Output the [x, y] coordinate of the center of the cell containing the given text.  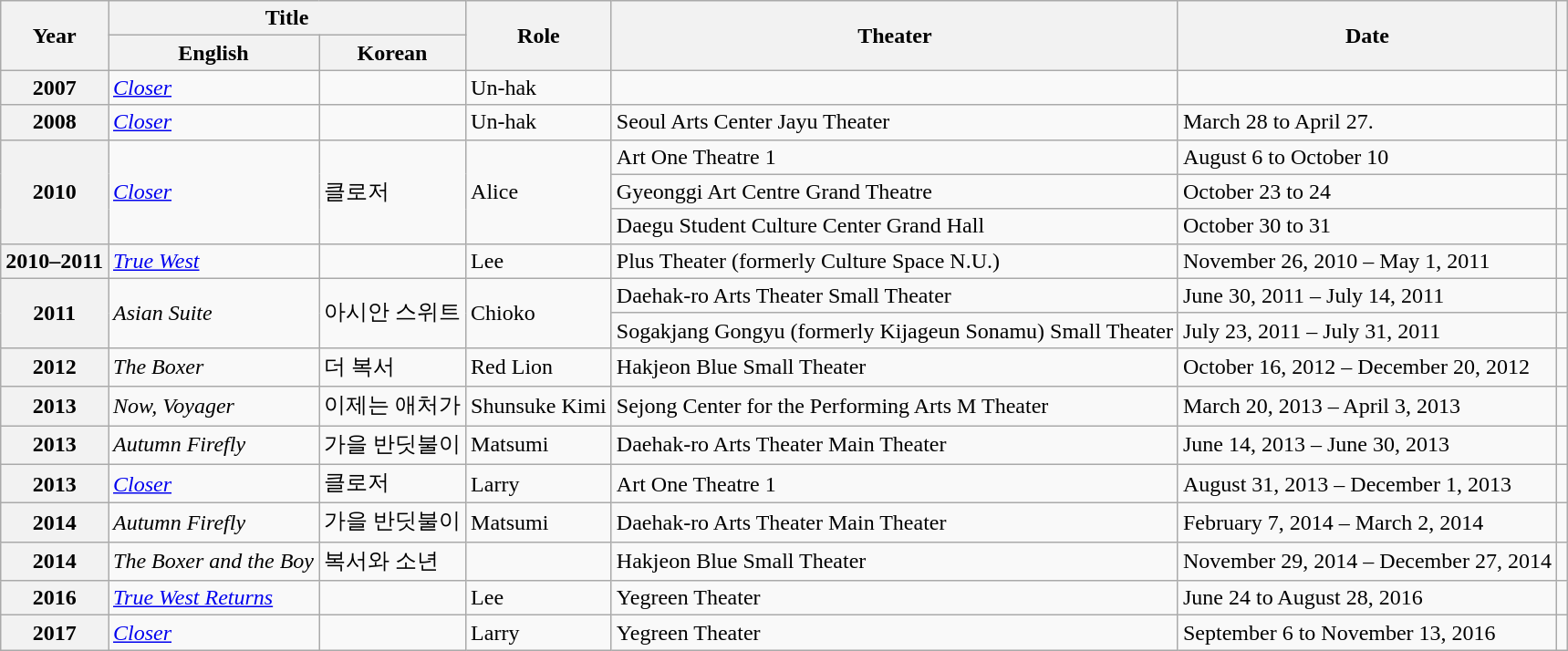
The Boxer and the Boy [213, 562]
June 14, 2013 – June 30, 2013 [1366, 445]
2008 [55, 122]
July 23, 2011 – July 31, 2011 [1366, 330]
June 24 to August 28, 2016 [1366, 598]
더 복서 [392, 367]
English [213, 53]
2012 [55, 367]
June 30, 2011 – July 14, 2011 [1366, 295]
Daehak-ro Arts Theater Small Theater [894, 295]
March 28 to April 27. [1366, 122]
2007 [55, 88]
Alice [539, 191]
Theater [894, 36]
2017 [55, 633]
October 16, 2012 – December 20, 2012 [1366, 367]
August 31, 2013 – December 1, 2013 [1366, 483]
February 7, 2014 – March 2, 2014 [1366, 523]
August 6 to October 10 [1366, 157]
Year [55, 36]
아시안 스위트 [392, 313]
October 30 to 31 [1366, 226]
Date [1366, 36]
2010–2011 [55, 261]
March 20, 2013 – April 3, 2013 [1366, 407]
Role [539, 36]
Gyeonggi Art Centre Grand Theatre [894, 191]
2016 [55, 598]
2011 [55, 313]
October 23 to 24 [1366, 191]
Asian Suite [213, 313]
Seoul Arts Center Jayu Theater [894, 122]
The Boxer [213, 367]
True West Returns [213, 598]
November 26, 2010 – May 1, 2011 [1366, 261]
Shunsuke Kimi [539, 407]
Daegu Student Culture Center Grand Hall [894, 226]
Sogakjang Gongyu (formerly Kijageun Sonamu) Small Theater [894, 330]
Korean [392, 53]
September 6 to November 13, 2016 [1366, 633]
복서와 소년 [392, 562]
Plus Theater (formerly Culture Space N.U.) [894, 261]
True West [213, 261]
Title [286, 18]
이제는 애처가 [392, 407]
November 29, 2014 – December 27, 2014 [1366, 562]
Sejong Center for the Performing Arts M Theater [894, 407]
Chioko [539, 313]
2010 [55, 191]
Now, Voyager [213, 407]
Red Lion [539, 367]
